Search for the cell housing the specified text and yield its (x, y) center coordinate. 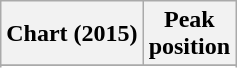
Chart (2015) (72, 34)
Peakposition (189, 34)
